From the cell containing the given text, extract its center point as (X, Y) coordinate. 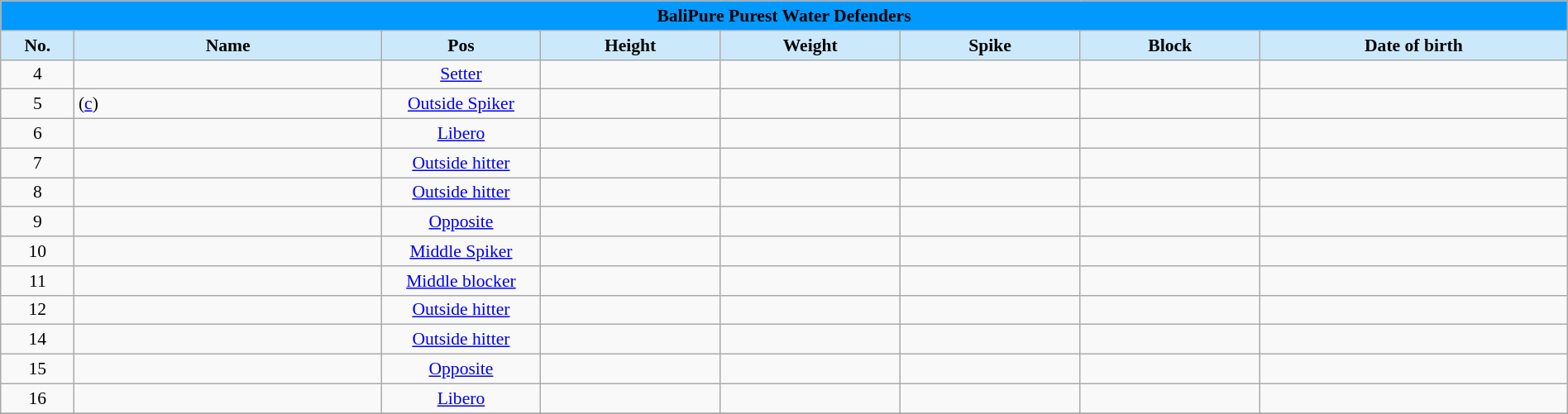
Pos (461, 45)
(c) (228, 104)
12 (38, 310)
11 (38, 281)
16 (38, 398)
7 (38, 163)
Middle Spiker (461, 251)
15 (38, 369)
6 (38, 134)
Spike (990, 45)
10 (38, 251)
Name (228, 45)
4 (38, 74)
5 (38, 104)
9 (38, 222)
Setter (461, 74)
14 (38, 340)
No. (38, 45)
Date of birth (1413, 45)
Weight (810, 45)
BaliPure Purest Water Defenders (784, 16)
Block (1170, 45)
Height (630, 45)
Middle blocker (461, 281)
Outside Spiker (461, 104)
8 (38, 193)
